Pinpoint the cell where the given text exists, returning its [x, y] midpoint coordinate. 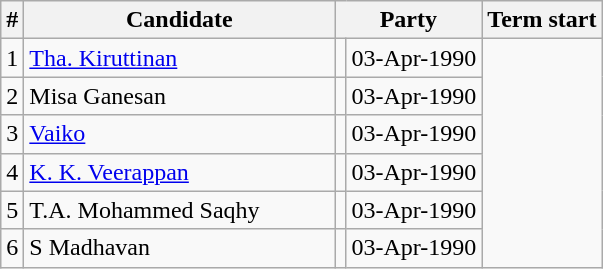
Term start [542, 20]
1 [12, 58]
6 [12, 248]
3 [12, 134]
Tha. Kiruttinan [180, 58]
Candidate [180, 20]
Party [408, 20]
# [12, 20]
4 [12, 172]
5 [12, 210]
K. K. Veerappan [180, 172]
2 [12, 96]
Vaiko [180, 134]
Misa Ganesan [180, 96]
S Madhavan [180, 248]
T.A. Mohammed Saqhy [180, 210]
